For the text-containing cell, return its midpoint in (X, Y) coordinate format. 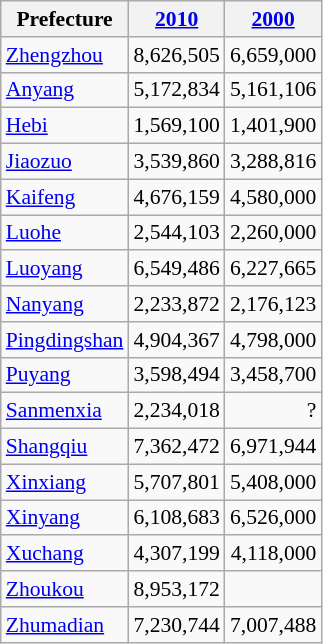
? (273, 411)
6,971,944 (273, 447)
2,234,018 (176, 411)
7,007,488 (273, 625)
Xinxiang (65, 482)
Prefecture (65, 19)
1,569,100 (176, 126)
3,598,494 (176, 375)
Xinyang (65, 518)
6,549,486 (176, 269)
3,458,700 (273, 375)
2000 (273, 19)
5,161,106 (273, 90)
7,362,472 (176, 447)
Zhoukou (65, 589)
6,659,000 (273, 55)
Nanyang (65, 304)
Jiaozuo (65, 162)
2,233,872 (176, 304)
1,401,900 (273, 126)
5,707,801 (176, 482)
6,227,665 (273, 269)
8,953,172 (176, 589)
3,539,860 (176, 162)
2,544,103 (176, 233)
Sanmenxia (65, 411)
Luoyang (65, 269)
7,230,744 (176, 625)
4,798,000 (273, 340)
3,288,816 (273, 162)
8,626,505 (176, 55)
4,118,000 (273, 554)
Zhumadian (65, 625)
Anyang (65, 90)
4,307,199 (176, 554)
4,676,159 (176, 197)
Luohe (65, 233)
6,526,000 (273, 518)
Pingdingshan (65, 340)
Puyang (65, 375)
2010 (176, 19)
6,108,683 (176, 518)
Hebi (65, 126)
5,172,834 (176, 90)
Shangqiu (65, 447)
2,176,123 (273, 304)
4,904,367 (176, 340)
Kaifeng (65, 197)
2,260,000 (273, 233)
4,580,000 (273, 197)
Xuchang (65, 554)
Zhengzhou (65, 55)
5,408,000 (273, 482)
